Extract the (X, Y) coordinate from the center of the cell holding the provided text.  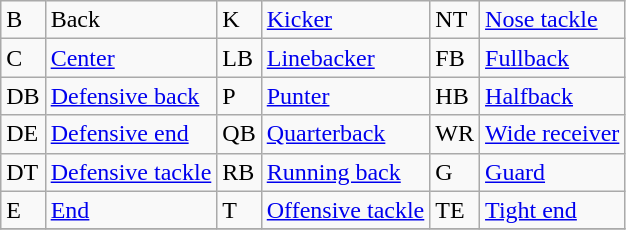
DT (23, 172)
Defensive end (131, 134)
Back (131, 20)
RB (239, 172)
Defensive tackle (131, 172)
Defensive back (131, 96)
K (239, 20)
HB (455, 96)
LB (239, 58)
Punter (346, 96)
T (239, 210)
Offensive tackle (346, 210)
Halfback (552, 96)
E (23, 210)
End (131, 210)
Nose tackle (552, 20)
Running back (346, 172)
Center (131, 58)
WR (455, 134)
DE (23, 134)
G (455, 172)
P (239, 96)
Guard (552, 172)
TE (455, 210)
B (23, 20)
Wide receiver (552, 134)
NT (455, 20)
Tight end (552, 210)
FB (455, 58)
Kicker (346, 20)
Fullback (552, 58)
Linebacker (346, 58)
Quarterback (346, 134)
DB (23, 96)
C (23, 58)
QB (239, 134)
